Identify which cell holds the provided text, then report its (X, Y) central coordinate. 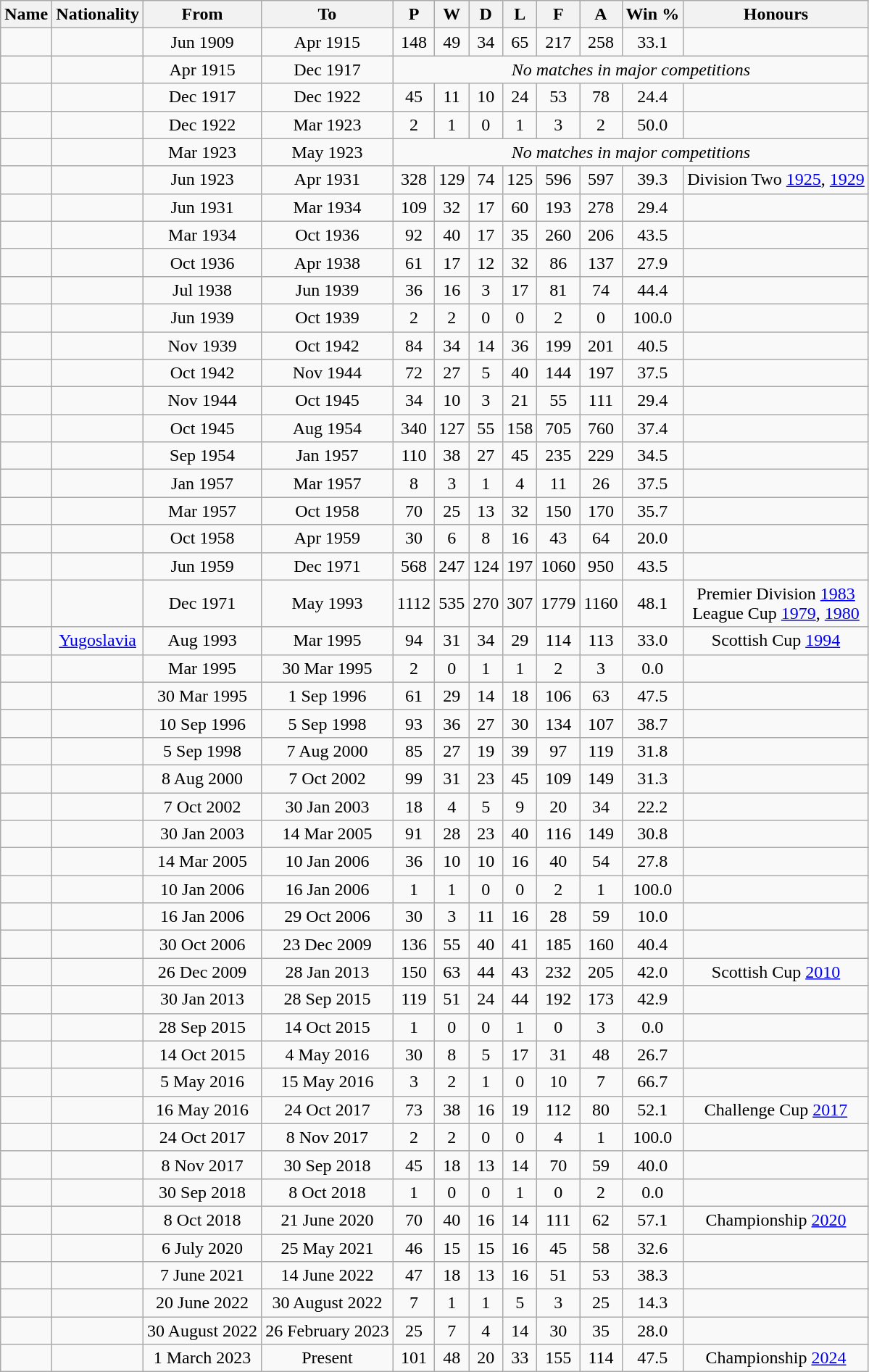
134 (558, 723)
27.9 (652, 262)
Aug 1993 (203, 641)
58 (601, 1247)
6 (452, 539)
129 (452, 180)
D (486, 14)
10 Sep 1996 (203, 723)
Scottish Cup 2010 (776, 972)
229 (601, 456)
25 May 2021 (328, 1247)
235 (558, 456)
1 March 2023 (203, 1358)
15 May 2016 (328, 1082)
1 Sep 1996 (328, 696)
34.5 (652, 456)
4 May 2016 (328, 1055)
127 (452, 428)
260 (558, 235)
33 (520, 1358)
38.3 (652, 1276)
32.6 (652, 1247)
27.8 (652, 862)
80 (601, 1110)
199 (558, 346)
148 (413, 42)
101 (413, 1358)
26 February 2023 (328, 1331)
33.0 (652, 641)
232 (558, 972)
Division Two 1925, 1929 (776, 180)
48.1 (652, 603)
106 (558, 696)
568 (413, 566)
185 (558, 944)
May 1923 (328, 152)
Apr 1959 (328, 539)
Name (26, 14)
W (452, 14)
192 (558, 999)
1160 (601, 603)
85 (413, 751)
28 Jan 2013 (328, 972)
23 Dec 2009 (328, 944)
41 (520, 944)
38.7 (652, 723)
31.8 (652, 751)
Present (328, 1358)
91 (413, 834)
258 (601, 42)
136 (413, 944)
May 1993 (328, 603)
97 (558, 751)
155 (558, 1358)
30 Jan 2013 (203, 999)
65 (520, 42)
270 (486, 603)
33.1 (652, 42)
14.3 (652, 1303)
217 (558, 42)
205 (601, 972)
30.8 (652, 834)
340 (413, 428)
62 (601, 1220)
107 (601, 723)
20.0 (652, 539)
170 (601, 511)
1112 (413, 603)
247 (452, 566)
39.3 (652, 180)
116 (558, 834)
44.4 (652, 290)
14 June 2022 (328, 1276)
328 (413, 180)
535 (452, 603)
201 (601, 346)
Yugoslavia (98, 641)
49 (452, 42)
6 July 2020 (203, 1247)
A (601, 14)
To (328, 14)
39 (520, 751)
307 (520, 603)
Championship 2020 (776, 1220)
Nov 1939 (203, 346)
42.9 (652, 999)
206 (601, 235)
112 (558, 1110)
50.0 (652, 125)
94 (413, 641)
52.1 (652, 1110)
Oct 1939 (328, 317)
Aug 1954 (328, 428)
54 (601, 862)
35.7 (652, 511)
66.7 (652, 1082)
Win % (652, 14)
81 (558, 290)
F (558, 14)
L (520, 14)
278 (601, 207)
40.5 (652, 346)
Jun 1909 (203, 42)
596 (558, 180)
Championship 2024 (776, 1358)
12 (486, 262)
597 (601, 180)
Premier Division 1983 League Cup 1979, 1980 (776, 603)
21 June 2020 (328, 1220)
113 (601, 641)
21 (520, 401)
30 Oct 2006 (203, 944)
16 May 2016 (203, 1110)
47 (413, 1276)
Sep 1954 (203, 456)
93 (413, 723)
8 Aug 2000 (203, 778)
26 Dec 2009 (203, 972)
84 (413, 346)
From (203, 14)
29 Oct 2006 (328, 917)
7 Aug 2000 (328, 751)
37.4 (652, 428)
1060 (558, 566)
28.0 (652, 1331)
144 (558, 373)
Challenge Cup 2017 (776, 1110)
124 (486, 566)
31.3 (652, 778)
705 (558, 428)
Honours (776, 14)
24.4 (652, 97)
73 (413, 1110)
86 (558, 262)
173 (601, 999)
Apr 1938 (328, 262)
20 June 2022 (203, 1303)
26.7 (652, 1055)
5 May 2016 (203, 1082)
Jun 1959 (203, 566)
Jun 1931 (203, 207)
10.0 (652, 917)
P (413, 14)
22.2 (652, 807)
Scottish Cup 1994 (776, 641)
Apr 1931 (328, 180)
7 June 2021 (203, 1276)
42.0 (652, 972)
46 (413, 1247)
137 (601, 262)
110 (413, 456)
950 (601, 566)
92 (413, 235)
193 (558, 207)
40.4 (652, 944)
9 (520, 807)
Jul 1938 (203, 290)
99 (413, 778)
Nationality (98, 14)
158 (520, 428)
Jun 1923 (203, 180)
78 (601, 97)
60 (520, 207)
760 (601, 428)
57.1 (652, 1220)
160 (601, 944)
64 (601, 539)
1779 (558, 603)
125 (520, 180)
72 (413, 373)
26 (601, 483)
40.0 (652, 1165)
